Provide the [x, y] coordinate of the cell's center where the given text is located.  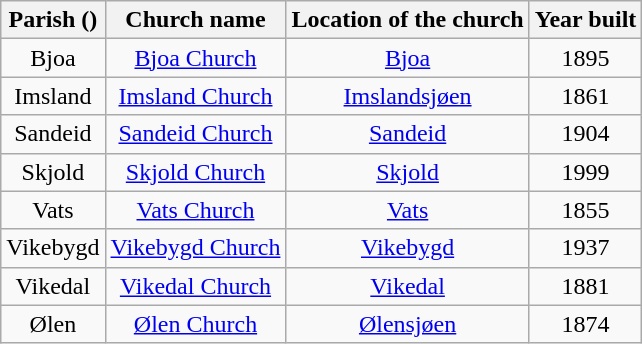
Vikebygd Church [196, 248]
Ølen [53, 324]
Skjold Church [196, 172]
1904 [586, 134]
Parish () [53, 20]
Ølensjøen [408, 324]
1874 [586, 324]
1855 [586, 210]
1999 [586, 172]
Year built [586, 20]
1895 [586, 58]
Ølen Church [196, 324]
Location of the church [408, 20]
Vikedal Church [196, 286]
Vats Church [196, 210]
Imsland Church [196, 96]
1881 [586, 286]
Church name [196, 20]
Imsland [53, 96]
Sandeid Church [196, 134]
Bjoa Church [196, 58]
1861 [586, 96]
Imslandsjøen [408, 96]
1937 [586, 248]
